Pinpoint the cell where the given text exists, returning its (X, Y) midpoint coordinate. 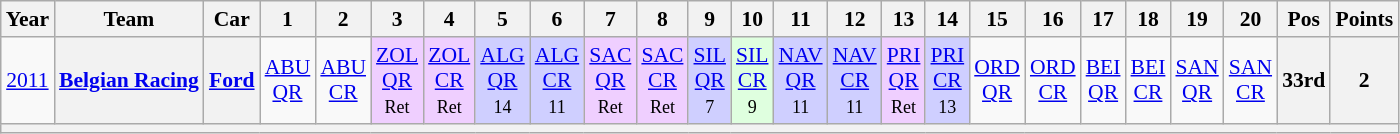
14 (947, 19)
16 (1053, 19)
ORDQR (997, 80)
1 (288, 19)
NAVCR11 (855, 80)
Pos (1304, 19)
18 (1148, 19)
ALGCR11 (557, 80)
3 (397, 19)
20 (1250, 19)
13 (904, 19)
19 (1196, 19)
ZOLCRRet (449, 80)
SACCRRet (662, 80)
2011 (28, 80)
17 (1104, 19)
ALGQR14 (502, 80)
6 (557, 19)
SILQR7 (710, 80)
SILCR9 (752, 80)
Belgian Racing (129, 80)
Car (232, 19)
Points (1364, 19)
NAVQR11 (801, 80)
Ford (232, 80)
5 (502, 19)
SANQR (1196, 80)
Team (129, 19)
33rd (1304, 80)
8 (662, 19)
SANCR (1250, 80)
ABUCR (343, 80)
10 (752, 19)
Year (28, 19)
ZOLQRRet (397, 80)
ABUQR (288, 80)
BEICR (1148, 80)
PRIQRRet (904, 80)
SACQRRet (610, 80)
ORDCR (1053, 80)
11 (801, 19)
7 (610, 19)
4 (449, 19)
9 (710, 19)
15 (997, 19)
PRICR13 (947, 80)
BEIQR (1104, 80)
12 (855, 19)
